Provide the (X, Y) coordinate of the cell's center where the given text is located.  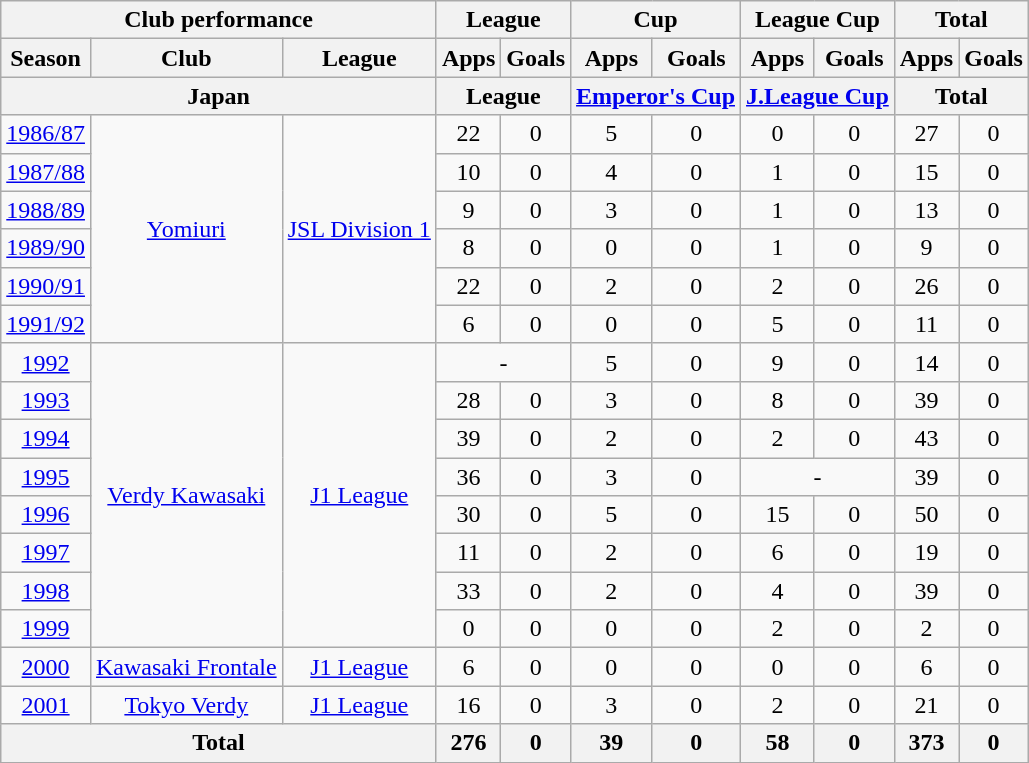
JSL Division 1 (359, 229)
1990/91 (46, 286)
Kawasaki Frontale (186, 667)
1997 (46, 553)
14 (926, 362)
28 (468, 400)
27 (926, 134)
2001 (46, 705)
Yomiuri (186, 229)
1992 (46, 362)
58 (778, 743)
1994 (46, 438)
373 (926, 743)
30 (468, 515)
Emperor's Cup (656, 96)
1993 (46, 400)
16 (468, 705)
13 (926, 210)
33 (468, 591)
1996 (46, 515)
21 (926, 705)
19 (926, 553)
Verdy Kawasaki (186, 495)
Club (186, 58)
10 (468, 172)
1986/87 (46, 134)
Cup (656, 20)
276 (468, 743)
2000 (46, 667)
1987/88 (46, 172)
League Cup (818, 20)
Season (46, 58)
26 (926, 286)
1999 (46, 629)
1995 (46, 477)
1989/90 (46, 248)
1998 (46, 591)
Japan (219, 96)
50 (926, 515)
43 (926, 438)
1991/92 (46, 324)
J.League Cup (818, 96)
Tokyo Verdy (186, 705)
Club performance (219, 20)
1988/89 (46, 210)
36 (468, 477)
